Return (X, Y) of the center of cell containing provided text 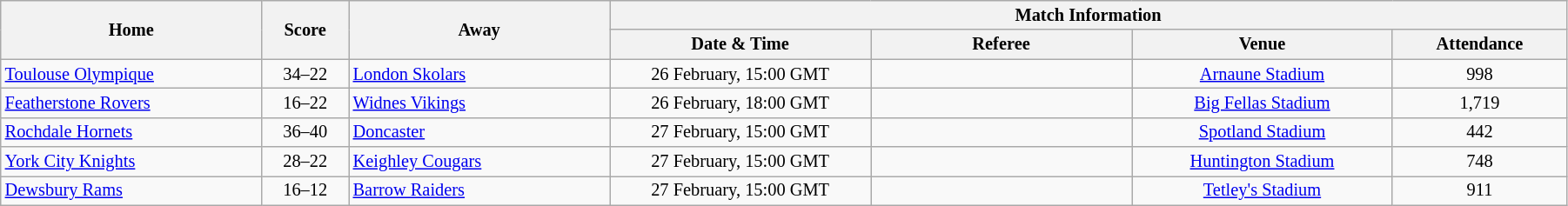
Score (305, 30)
748 (1479, 162)
Huntington Stadium (1263, 162)
Attendance (1479, 44)
442 (1479, 132)
16–12 (305, 190)
Dewsbury Rams (131, 190)
26 February, 15:00 GMT (740, 74)
Home (131, 30)
Toulouse Olympique (131, 74)
Venue (1263, 44)
Big Fellas Stadium (1263, 103)
Featherstone Rovers (131, 103)
Arnaune Stadium (1263, 74)
16–22 (305, 103)
Match Information (1089, 15)
998 (1479, 74)
Doncaster (479, 132)
36–40 (305, 132)
Referee (1002, 44)
Away (479, 30)
Date & Time (740, 44)
London Skolars (479, 74)
28–22 (305, 162)
Barrow Raiders (479, 190)
Keighley Cougars (479, 162)
911 (1479, 190)
34–22 (305, 74)
Tetley's Stadium (1263, 190)
York City Knights (131, 162)
1,719 (1479, 103)
26 February, 18:00 GMT (740, 103)
Widnes Vikings (479, 103)
Spotland Stadium (1263, 132)
Rochdale Hornets (131, 132)
